Detect which cell encompasses the target text, then output its [X, Y] center coordinate. 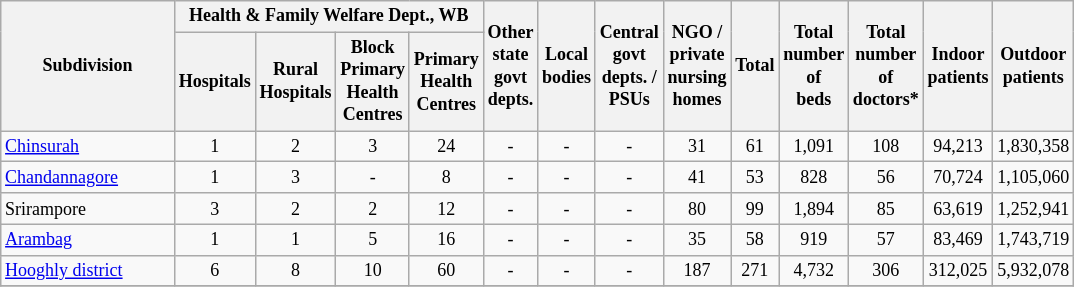
5,932,078 [1034, 270]
Localbodies [567, 66]
83,469 [958, 240]
56 [886, 178]
108 [886, 146]
Hooghly district [88, 270]
41 [697, 178]
1,252,941 [1034, 208]
306 [886, 270]
5 [373, 240]
16 [446, 240]
828 [814, 178]
1,105,060 [1034, 178]
Totalnumberofdoctors* [886, 66]
99 [755, 208]
Subdivision [88, 66]
12 [446, 208]
187 [697, 270]
1,091 [814, 146]
35 [697, 240]
Hospitals [214, 82]
Outdoorpatients [1034, 66]
Chandannagore [88, 178]
Totalnumberofbeds [814, 66]
6 [214, 270]
10 [373, 270]
70,724 [958, 178]
53 [755, 178]
Otherstategovtdepts. [510, 66]
Arambag [88, 240]
1,830,358 [1034, 146]
31 [697, 146]
NGO /privatenursinghomes [697, 66]
919 [814, 240]
63,619 [958, 208]
Srirampore [88, 208]
271 [755, 270]
85 [886, 208]
Centralgovtdepts. /PSUs [629, 66]
58 [755, 240]
PrimaryHealthCentres [446, 82]
1,894 [814, 208]
Indoorpatients [958, 66]
Total [755, 66]
312,025 [958, 270]
RuralHospitals [296, 82]
94,213 [958, 146]
57 [886, 240]
80 [697, 208]
1,743,719 [1034, 240]
24 [446, 146]
Chinsurah [88, 146]
BlockPrimaryHealthCentres [373, 82]
Health & Family Welfare Dept., WB [328, 16]
61 [755, 146]
4,732 [814, 270]
60 [446, 270]
